Capture the cell that displays the provided text and extract its (x, y) central coordinate. 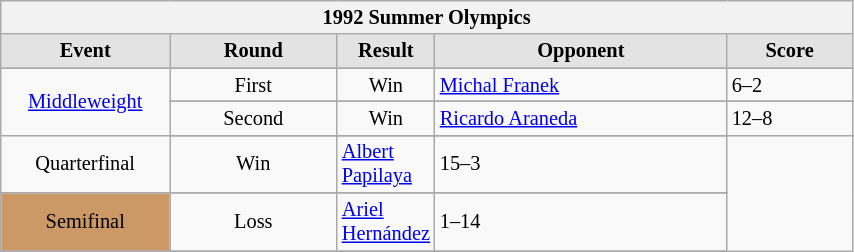
Ariel Hernández (386, 222)
Semifinal (86, 222)
Second (254, 118)
Opponent (581, 51)
Ricardo Araneda (581, 118)
Loss (254, 222)
Event (86, 51)
15–3 (581, 164)
12–8 (790, 118)
First (254, 85)
Result (386, 51)
1992 Summer Olympics (427, 17)
1–14 (581, 222)
Michal Franek (581, 85)
Score (790, 51)
Albert Papilaya (386, 164)
Quarterfinal (86, 164)
6–2 (790, 85)
Middleweight (86, 102)
Round (254, 51)
